Detect which cell encompasses the target text, then output its (x, y) center coordinate. 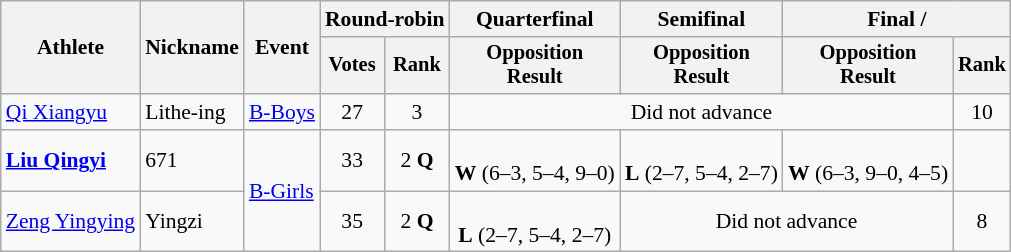
W (6–3, 9–0, 4–5) (868, 160)
Liu Qingyi (70, 160)
Final / (897, 19)
B-Girls (282, 191)
3 (416, 112)
Athlete (70, 48)
27 (352, 112)
671 (192, 160)
W (6–3, 5–4, 9–0) (535, 160)
Votes (352, 66)
Event (282, 48)
Nickname (192, 48)
Qi Xiangyu (70, 112)
Round-robin (385, 19)
Yingzi (192, 222)
Quarterfinal (535, 19)
8 (982, 222)
Semifinal (702, 19)
33 (352, 160)
35 (352, 222)
10 (982, 112)
Zeng Yingying (70, 222)
B-Boys (282, 112)
Lithe-ing (192, 112)
